Pinpoint the cell where the given text exists, returning its [X, Y] midpoint coordinate. 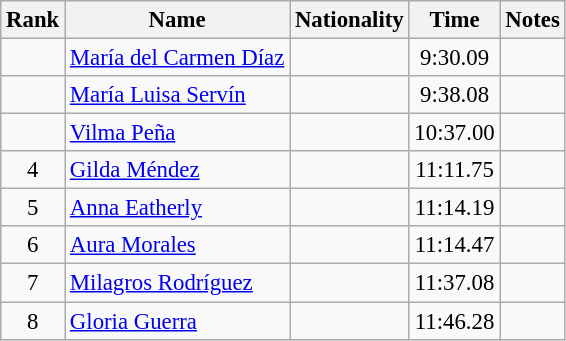
11:14.47 [454, 245]
10:37.00 [454, 133]
Gloria Guerra [178, 321]
María del Carmen Díaz [178, 58]
Time [454, 20]
Gilda Méndez [178, 170]
Vilma Peña [178, 133]
11:46.28 [454, 321]
9:38.08 [454, 95]
Anna Eatherly [178, 208]
Nationality [350, 20]
9:30.09 [454, 58]
Aura Morales [178, 245]
4 [33, 170]
María Luisa Servín [178, 95]
Name [178, 20]
8 [33, 321]
5 [33, 208]
11:14.19 [454, 208]
11:37.08 [454, 283]
Rank [33, 20]
6 [33, 245]
11:11.75 [454, 170]
7 [33, 283]
Notes [532, 20]
Milagros Rodríguez [178, 283]
